From the cell containing the given text, extract its center point as [X, Y] coordinate. 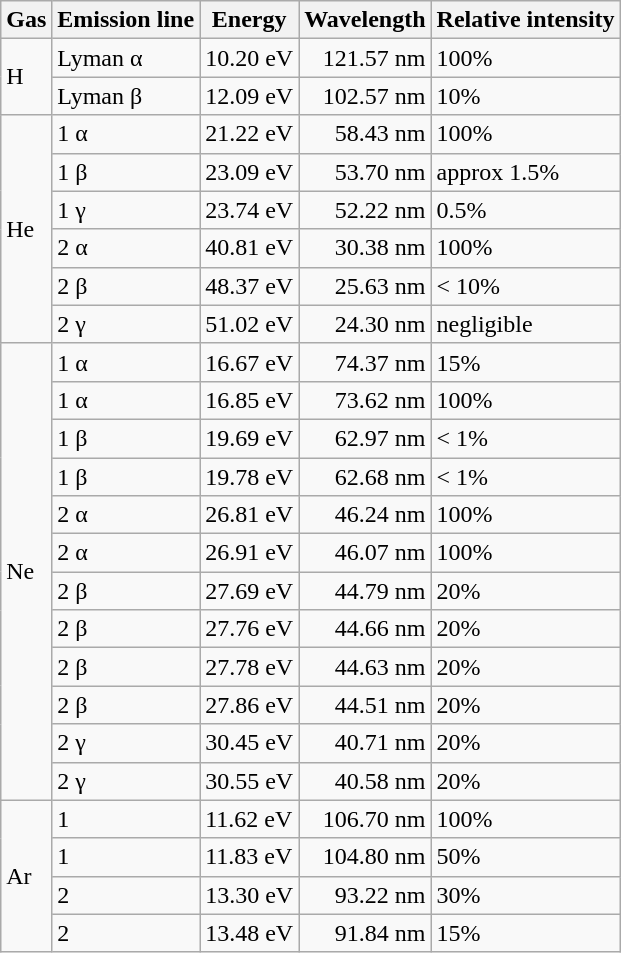
He [26, 229]
24.30 nm [365, 324]
16.85 eV [250, 400]
73.62 nm [365, 400]
< 10% [526, 286]
104.80 nm [365, 857]
0.5% [526, 210]
Energy [250, 20]
44.63 nm [365, 667]
13.30 eV [250, 895]
25.63 nm [365, 286]
40.58 nm [365, 781]
23.74 eV [250, 210]
106.70 nm [365, 819]
16.67 eV [250, 362]
1 γ [126, 210]
30.55 eV [250, 781]
negligible [526, 324]
40.81 eV [250, 248]
12.09 eV [250, 96]
93.22 nm [365, 895]
27.69 eV [250, 591]
62.97 nm [365, 438]
51.02 eV [250, 324]
30% [526, 895]
Lyman β [126, 96]
102.57 nm [365, 96]
26.81 eV [250, 515]
52.22 nm [365, 210]
Wavelength [365, 20]
26.91 eV [250, 553]
19.69 eV [250, 438]
27.86 eV [250, 705]
30.45 eV [250, 743]
23.09 eV [250, 172]
46.07 nm [365, 553]
27.76 eV [250, 629]
Ne [26, 572]
11.83 eV [250, 857]
Emission line [126, 20]
approx 1.5% [526, 172]
62.68 nm [365, 477]
Gas [26, 20]
21.22 eV [250, 134]
Lyman α [126, 58]
H [26, 77]
10.20 eV [250, 58]
46.24 nm [365, 515]
30.38 nm [365, 248]
Ar [26, 876]
11.62 eV [250, 819]
19.78 eV [250, 477]
121.57 nm [365, 58]
40.71 nm [365, 743]
44.51 nm [365, 705]
44.66 nm [365, 629]
50% [526, 857]
10% [526, 96]
13.48 eV [250, 933]
27.78 eV [250, 667]
44.79 nm [365, 591]
58.43 nm [365, 134]
Relative intensity [526, 20]
74.37 nm [365, 362]
91.84 nm [365, 933]
53.70 nm [365, 172]
48.37 eV [250, 286]
